Pinpoint the cell where the given text exists, returning its (x, y) midpoint coordinate. 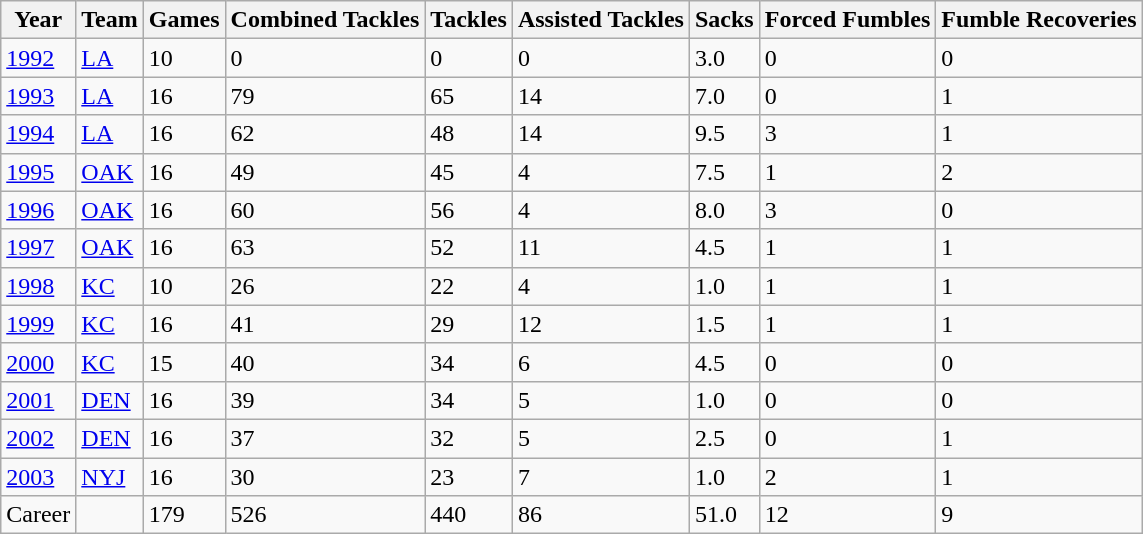
Combined Tackles (325, 20)
Games (184, 20)
440 (469, 515)
1994 (38, 134)
51.0 (724, 515)
Year (38, 20)
1996 (38, 210)
37 (325, 438)
79 (325, 96)
Tackles (469, 20)
Team (110, 20)
11 (600, 248)
Assisted Tackles (600, 20)
30 (325, 477)
179 (184, 515)
1995 (38, 172)
2002 (38, 438)
9 (1039, 515)
Fumble Recoveries (1039, 20)
29 (469, 324)
60 (325, 210)
22 (469, 286)
7.5 (724, 172)
1998 (38, 286)
1997 (38, 248)
52 (469, 248)
1999 (38, 324)
2001 (38, 400)
39 (325, 400)
7.0 (724, 96)
1993 (38, 96)
65 (469, 96)
56 (469, 210)
Sacks (724, 20)
6 (600, 362)
2.5 (724, 438)
Forced Fumbles (848, 20)
8.0 (724, 210)
9.5 (724, 134)
1992 (38, 58)
62 (325, 134)
15 (184, 362)
2000 (38, 362)
32 (469, 438)
2003 (38, 477)
41 (325, 324)
1.5 (724, 324)
49 (325, 172)
NYJ (110, 477)
26 (325, 286)
3.0 (724, 58)
7 (600, 477)
48 (469, 134)
63 (325, 248)
86 (600, 515)
40 (325, 362)
23 (469, 477)
526 (325, 515)
45 (469, 172)
Career (38, 515)
